Determine the [X, Y] coordinate at the center of the cell enclosing the given text.  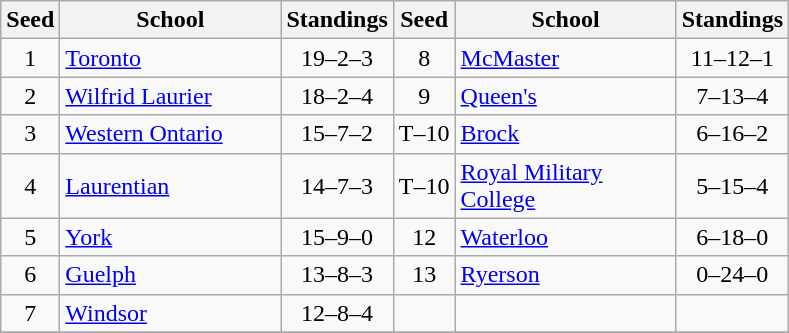
6 [30, 275]
6–16–2 [732, 134]
18–2–4 [337, 96]
13–8–3 [337, 275]
Toronto [170, 58]
3 [30, 134]
4 [30, 186]
13 [424, 275]
19–2–3 [337, 58]
7–13–4 [732, 96]
5–15–4 [732, 186]
11–12–1 [732, 58]
Windsor [170, 313]
1 [30, 58]
7 [30, 313]
Western Ontario [170, 134]
15–9–0 [337, 237]
8 [424, 58]
Ryerson [566, 275]
12–8–4 [337, 313]
6–18–0 [732, 237]
Waterloo [566, 237]
0–24–0 [732, 275]
12 [424, 237]
Queen's [566, 96]
5 [30, 237]
15–7–2 [337, 134]
Wilfrid Laurier [170, 96]
14–7–3 [337, 186]
9 [424, 96]
Brock [566, 134]
McMaster [566, 58]
Laurentian [170, 186]
Royal Military College [566, 186]
York [170, 237]
2 [30, 96]
Guelph [170, 275]
